Provide the [X, Y] coordinate of the cell's center where the given text is located.  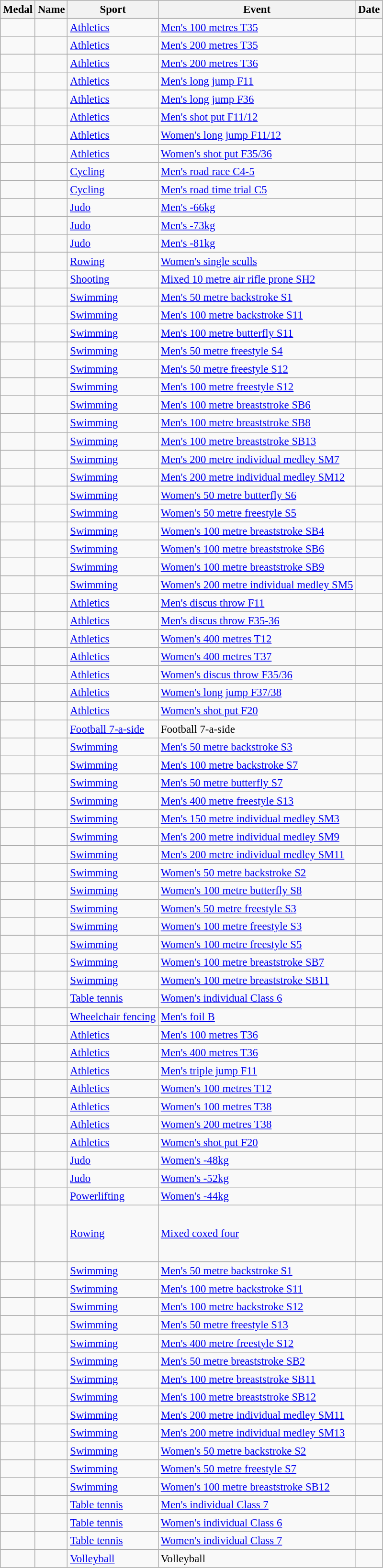
Men's foil B [257, 1016]
Men's 50 metre freestyle S12 [257, 369]
Women's 200 metres T38 [257, 1125]
Women's 100 metres T38 [257, 1106]
Mixed 10 metre air rifle prone SH2 [257, 279]
Women's 50 metre freestyle S7 [257, 1469]
Women's 50 metre freestyle S5 [257, 513]
Mixed coxed four [257, 1234]
Men's 50 metre breaststroke SB2 [257, 1361]
Women's single sculls [257, 261]
Men's triple jump F11 [257, 1071]
Men's discus throw F35-36 [257, 621]
Women's discus throw F35/36 [257, 675]
Women's -48kg [257, 1160]
Men's -81kg [257, 243]
Women's 400 metres T12 [257, 639]
Women's 400 metres T37 [257, 657]
Men's 200 metre individual medley SM9 [257, 837]
Men's 100 metre freestyle S12 [257, 387]
Men's 400 metres T36 [257, 1052]
Men's shot put F11/12 [257, 117]
Men's long jump F11 [257, 81]
Women's 100 metre breaststroke SB4 [257, 531]
Men's 100 metres T35 [257, 28]
Medal [18, 10]
Women's -44kg [257, 1196]
Women's long jump F11/12 [257, 135]
Men's 50 metre freestyle S4 [257, 351]
Women's 50 metre freestyle S3 [257, 909]
Men's road race C4-5 [257, 171]
Sport [113, 10]
Men's -73kg [257, 225]
Men's 200 metres T36 [257, 64]
Men's 100 metre breaststroke SB13 [257, 441]
Men's 100 metre breaststroke SB8 [257, 423]
Event [257, 10]
Women's 100 metre breaststroke SB6 [257, 549]
Men's 50 metre freestyle S13 [257, 1325]
Women's individual Class 7 [257, 1541]
Men's 200 metre individual medley SM7 [257, 459]
Women's 100 metre freestyle S5 [257, 945]
Men's 100 metre breaststroke SB6 [257, 405]
Men's 50 metre butterfly S7 [257, 783]
Women's 100 metre breaststroke SB7 [257, 962]
Men's 200 metres T35 [257, 45]
Men's 50 metre backstroke S3 [257, 747]
Women's 100 metre breaststroke SB11 [257, 981]
Men's long jump F36 [257, 99]
Men's 200 metre individual medley SM12 [257, 477]
Women's shot put F35/36 [257, 154]
Men's 100 metre breaststroke SB11 [257, 1379]
Women's 200 metre individual medley SM5 [257, 585]
Men's 100 metres T36 [257, 1035]
Men's 100 metre backstroke S7 [257, 765]
Date [369, 10]
Women's -52kg [257, 1179]
Women's 100 metre freestyle S3 [257, 927]
Men's road time trial C5 [257, 189]
Name [51, 10]
Women's 100 metre butterfly S8 [257, 891]
Women's 100 metres T12 [257, 1089]
Men's -66kg [257, 207]
Men's individual Class 7 [257, 1505]
Men's 150 metre individual medley SM3 [257, 819]
Women's 100 metre breaststroke SB12 [257, 1487]
Men's 400 metre freestyle S13 [257, 801]
Men's 100 metre butterfly S11 [257, 333]
Men's 400 metre freestyle S12 [257, 1343]
Powerlifting [113, 1196]
Women's 50 metre butterfly S6 [257, 495]
Men's 100 metre breaststroke SB12 [257, 1397]
Women's 100 metre breaststroke SB9 [257, 567]
Women's long jump F37/38 [257, 693]
Wheelchair fencing [113, 1016]
Shooting [113, 279]
Men's 100 metre backstroke S12 [257, 1307]
Men's discus throw F11 [257, 603]
Men's 200 metre individual medley SM13 [257, 1433]
